Determine the (X, Y) coordinate at the center of the cell enclosing the given text.  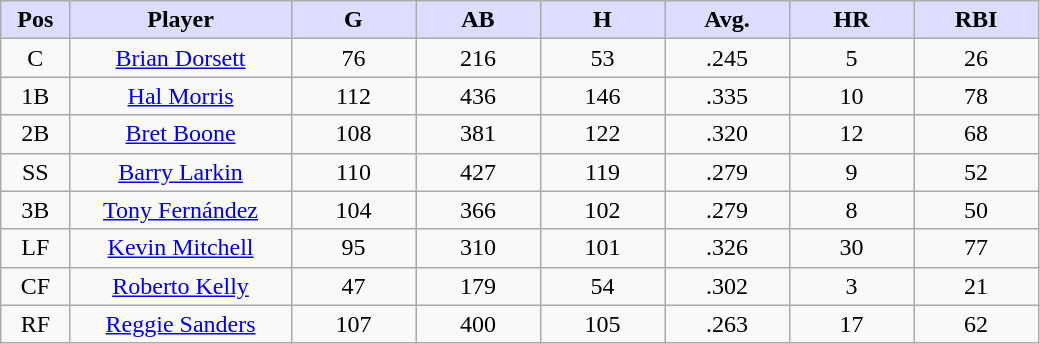
110 (353, 172)
H (602, 20)
Tony Fernández (180, 210)
12 (851, 134)
2B (36, 134)
53 (602, 58)
102 (602, 210)
.326 (727, 248)
68 (976, 134)
78 (976, 96)
108 (353, 134)
146 (602, 96)
AB (478, 20)
62 (976, 324)
77 (976, 248)
Player (180, 20)
179 (478, 286)
.245 (727, 58)
107 (353, 324)
Barry Larkin (180, 172)
RBI (976, 20)
LF (36, 248)
50 (976, 210)
26 (976, 58)
17 (851, 324)
10 (851, 96)
HR (851, 20)
101 (602, 248)
54 (602, 286)
105 (602, 324)
Kevin Mitchell (180, 248)
95 (353, 248)
122 (602, 134)
G (353, 20)
3 (851, 286)
366 (478, 210)
Reggie Sanders (180, 324)
119 (602, 172)
21 (976, 286)
Roberto Kelly (180, 286)
9 (851, 172)
76 (353, 58)
.335 (727, 96)
Avg. (727, 20)
CF (36, 286)
427 (478, 172)
216 (478, 58)
400 (478, 324)
436 (478, 96)
3B (36, 210)
Bret Boone (180, 134)
.263 (727, 324)
52 (976, 172)
8 (851, 210)
47 (353, 286)
5 (851, 58)
381 (478, 134)
Brian Dorsett (180, 58)
.320 (727, 134)
RF (36, 324)
310 (478, 248)
Hal Morris (180, 96)
1B (36, 96)
112 (353, 96)
30 (851, 248)
104 (353, 210)
.302 (727, 286)
Pos (36, 20)
SS (36, 172)
C (36, 58)
